Determine the (x, y) coordinate at the center of the cell enclosing the given text.  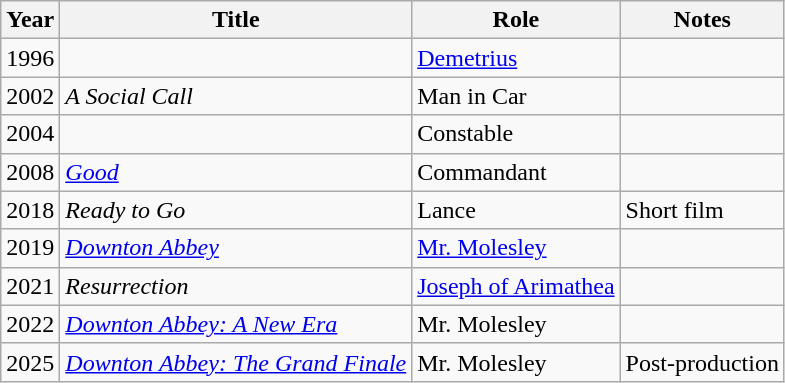
Notes (702, 20)
2022 (30, 324)
2008 (30, 172)
Resurrection (236, 286)
2002 (30, 96)
Man in Car (516, 96)
Joseph of Arimathea (516, 286)
2025 (30, 362)
Lance (516, 210)
Downton Abbey: The Grand Finale (236, 362)
2021 (30, 286)
Good (236, 172)
2018 (30, 210)
Short film (702, 210)
Role (516, 20)
Demetrius (516, 58)
Commandant (516, 172)
Downton Abbey: A New Era (236, 324)
Post-production (702, 362)
2019 (30, 248)
Constable (516, 134)
Downton Abbey (236, 248)
1996 (30, 58)
2004 (30, 134)
A Social Call (236, 96)
Ready to Go (236, 210)
Title (236, 20)
Year (30, 20)
